Search for the cell housing the specified text and yield its (X, Y) center coordinate. 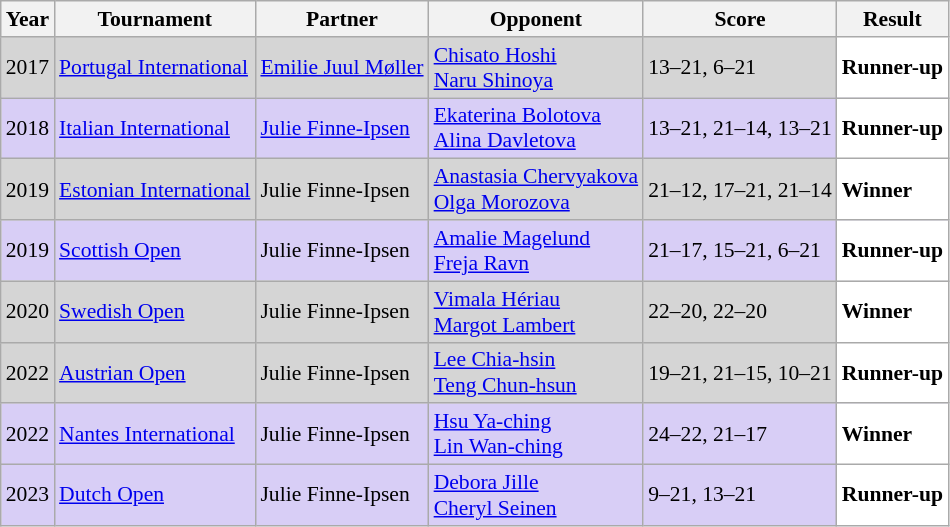
2017 (28, 68)
Amalie Magelund Freja Ravn (536, 250)
Swedish Open (154, 312)
9–21, 13–21 (740, 496)
Debora Jille Cheryl Seinen (536, 496)
Portugal International (154, 68)
22–20, 22–20 (740, 312)
Vimala Hériau Margot Lambert (536, 312)
Result (892, 19)
Ekaterina Bolotova Alina Davletova (536, 128)
Chisato Hoshi Naru Shinoya (536, 68)
Opponent (536, 19)
13–21, 21–14, 13–21 (740, 128)
Anastasia Chervyakova Olga Morozova (536, 190)
Italian International (154, 128)
Year (28, 19)
24–22, 21–17 (740, 434)
2020 (28, 312)
Partner (342, 19)
2023 (28, 496)
Scottish Open (154, 250)
Emilie Juul Møller (342, 68)
Dutch Open (154, 496)
21–17, 15–21, 6–21 (740, 250)
2018 (28, 128)
Austrian Open (154, 372)
21–12, 17–21, 21–14 (740, 190)
Tournament (154, 19)
13–21, 6–21 (740, 68)
Hsu Ya-ching Lin Wan-ching (536, 434)
19–21, 21–15, 10–21 (740, 372)
Score (740, 19)
Nantes International (154, 434)
Estonian International (154, 190)
Lee Chia-hsin Teng Chun-hsun (536, 372)
